Find where the given text appears and provide that cell's center as [x, y] coordinate. 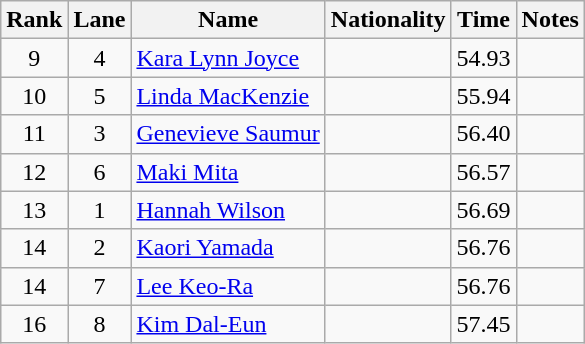
12 [34, 172]
2 [100, 248]
56.40 [484, 134]
Kara Lynn Joyce [228, 58]
Linda MacKenzie [228, 96]
54.93 [484, 58]
9 [34, 58]
Time [484, 20]
Kim Dal-Eun [228, 324]
Genevieve Saumur [228, 134]
Name [228, 20]
Hannah Wilson [228, 210]
Rank [34, 20]
Notes [550, 20]
56.69 [484, 210]
7 [100, 286]
Nationality [388, 20]
10 [34, 96]
11 [34, 134]
1 [100, 210]
56.57 [484, 172]
55.94 [484, 96]
4 [100, 58]
Kaori Yamada [228, 248]
Maki Mita [228, 172]
Lee Keo-Ra [228, 286]
5 [100, 96]
57.45 [484, 324]
Lane [100, 20]
3 [100, 134]
16 [34, 324]
8 [100, 324]
13 [34, 210]
6 [100, 172]
